Search for the cell housing the specified text and yield its (x, y) center coordinate. 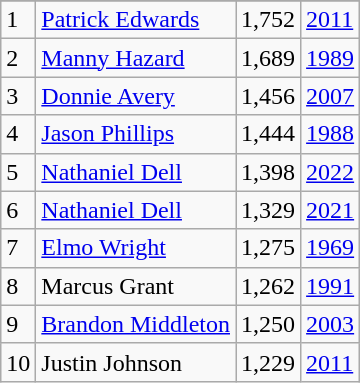
6 (18, 210)
9 (18, 324)
2022 (330, 172)
Brandon Middleton (136, 324)
Manny Hazard (136, 58)
1,444 (268, 134)
7 (18, 248)
2021 (330, 210)
1,262 (268, 286)
1,229 (268, 362)
Marcus Grant (136, 286)
1969 (330, 248)
1,456 (268, 96)
1,689 (268, 58)
1988 (330, 134)
5 (18, 172)
1,398 (268, 172)
3 (18, 96)
Jason Phillips (136, 134)
2 (18, 58)
1991 (330, 286)
Patrick Edwards (136, 20)
Elmo Wright (136, 248)
1 (18, 20)
4 (18, 134)
8 (18, 286)
1989 (330, 58)
Donnie Avery (136, 96)
Justin Johnson (136, 362)
1,329 (268, 210)
2007 (330, 96)
1,250 (268, 324)
10 (18, 362)
2003 (330, 324)
1,752 (268, 20)
1,275 (268, 248)
